Identify which cell holds the provided text, then report its (x, y) central coordinate. 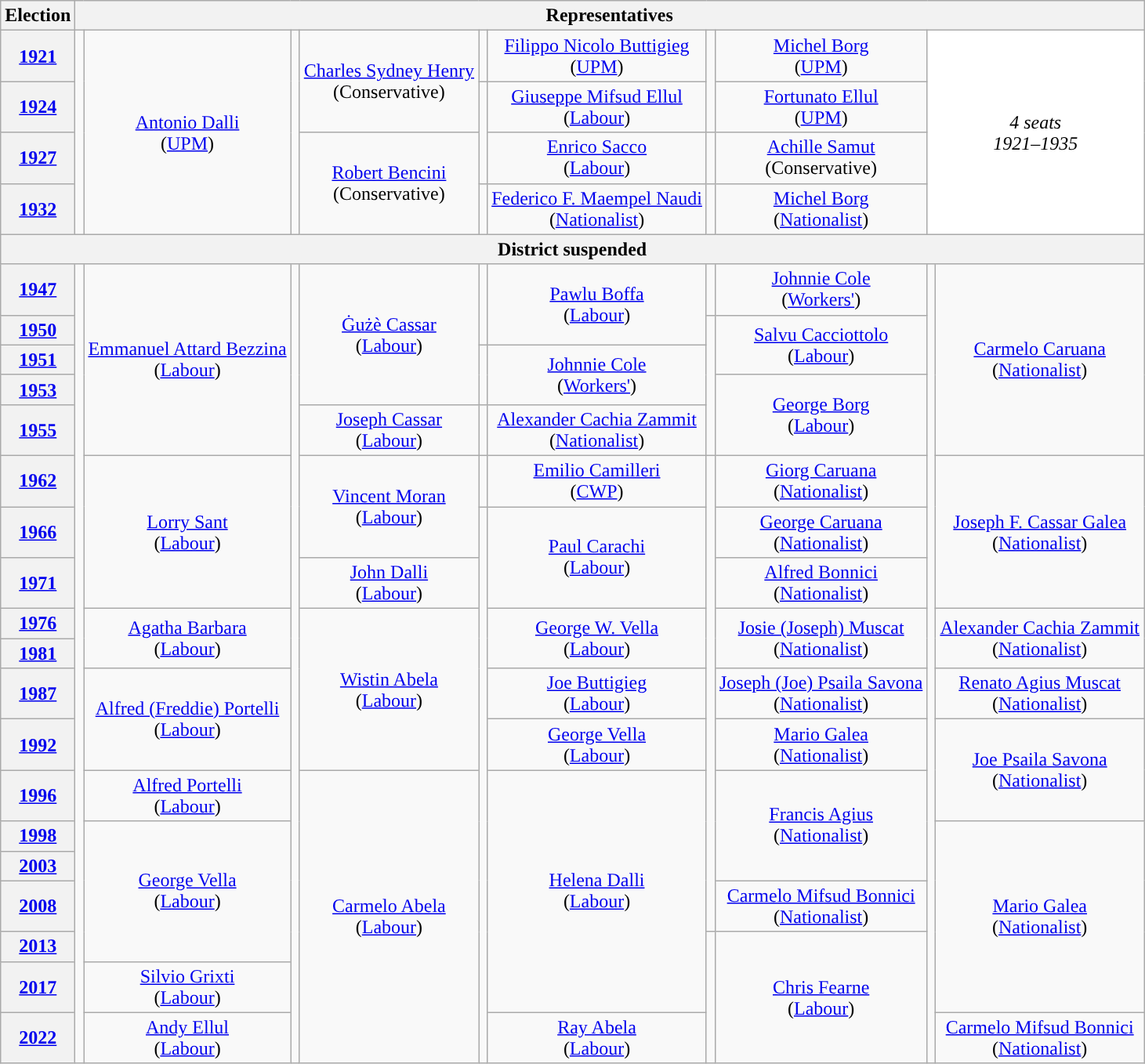
1932 (38, 208)
Vincent Moran(Labour) (389, 506)
Robert Bencini(Conservative) (389, 183)
Lorry Sant(Labour) (187, 531)
1921 (38, 56)
2008 (38, 906)
Ġużè Cassar(Labour) (389, 334)
Joseph Cassar(Labour) (389, 429)
Filippo Nicolo Buttigieg(UPM) (597, 56)
Chris Fearne(Labour) (821, 997)
1966 (38, 531)
1981 (38, 653)
Joseph (Joe) Psaila Savona(Nationalist) (821, 694)
Charles Sydney Henry(Conservative) (389, 81)
Giuseppe Mifsud Ellul(Labour) (597, 107)
Ray Abela(Labour) (597, 1037)
Election (38, 16)
1955 (38, 429)
Joseph F. Cassar Galea(Nationalist) (1040, 531)
Michel Borg(UPM) (821, 56)
Josie (Joseph) Muscat(Nationalist) (821, 639)
Andy Ellul(Labour) (187, 1037)
Helena Dalli(Labour) (597, 892)
2003 (38, 866)
1987 (38, 694)
Joe Buttigieg(Labour) (597, 694)
Francis Agius(Nationalist) (821, 826)
John Dalli(Labour) (389, 583)
Carmelo Caruana(Nationalist) (1040, 360)
1976 (38, 624)
George Borg(Labour) (821, 415)
Silvio Grixti(Labour) (187, 987)
1927 (38, 158)
2013 (38, 946)
Pawlu Boffa(Labour) (597, 304)
Federico F. Maempel Naudi(Nationalist) (597, 208)
Alfred Bonnici(Nationalist) (821, 583)
2017 (38, 987)
1947 (38, 290)
Alfred (Freddie) Portelli(Labour) (187, 719)
1953 (38, 389)
Wistin Abela(Labour) (389, 689)
1924 (38, 107)
Giorg Caruana(Nationalist) (821, 481)
Paul Carachi(Labour) (597, 557)
Fortunato Ellul(UPM) (821, 107)
2022 (38, 1037)
4 seats1921–1935 (1036, 132)
1951 (38, 360)
Joe Psaila Savona(Nationalist) (1040, 770)
Salvu Cacciottolo(Labour) (821, 345)
Enrico Sacco(Labour) (597, 158)
Alfred Portelli(Labour) (187, 796)
Renato Agius Muscat(Nationalist) (1040, 694)
Antonio Dalli(UPM) (187, 132)
Emilio Camilleri(CWP) (597, 481)
Achille Samut(Conservative) (821, 158)
1950 (38, 330)
1962 (38, 481)
Agatha Barbara(Labour) (187, 639)
Michel Borg(Nationalist) (821, 208)
Representatives (610, 16)
George W. Vella(Labour) (597, 639)
1992 (38, 744)
1996 (38, 796)
George Caruana(Nationalist) (821, 531)
Carmelo Abela(Labour) (389, 917)
District suspended (572, 249)
Emmanuel Attard Bezzina(Labour) (187, 360)
1998 (38, 836)
1971 (38, 583)
